Search for the cell housing the specified text and yield its (x, y) center coordinate. 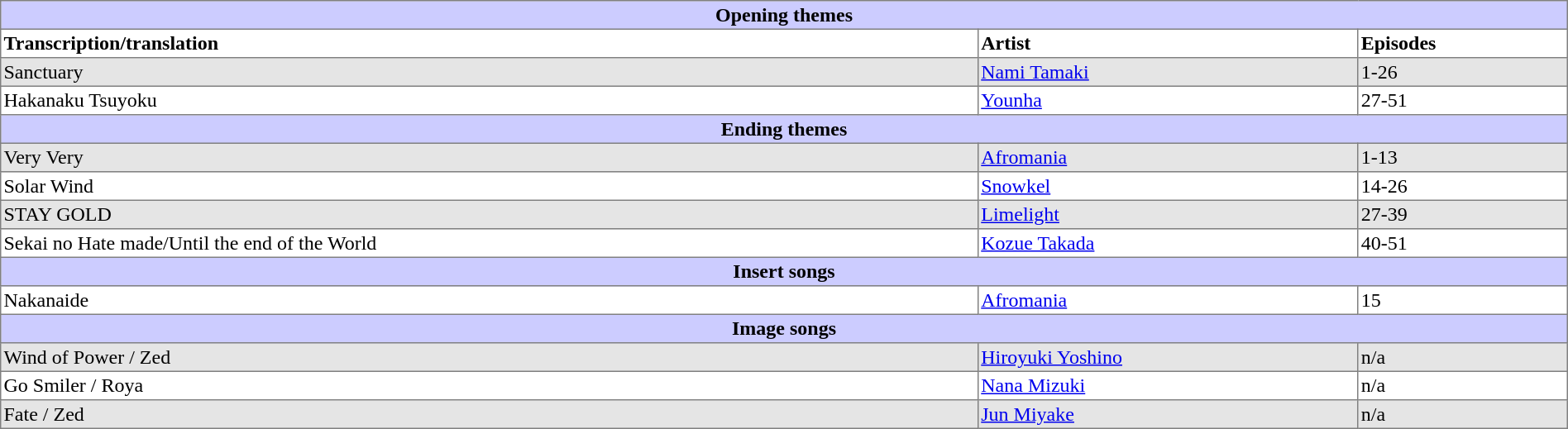
Artist (1168, 43)
Snowkel (1168, 186)
Sanctuary (490, 72)
Hakanaku Tsuyoku (490, 100)
40-51 (1462, 243)
Kozue Takada (1168, 243)
Solar Wind (490, 186)
Transcription/translation (490, 43)
Jun Miyake (1168, 414)
Limelight (1168, 214)
1-13 (1462, 157)
Nami Tamaki (1168, 72)
STAY GOLD (490, 214)
Very Very (490, 157)
Hiroyuki Yoshino (1168, 357)
Sekai no Hate made/Until the end of the World (490, 243)
Fate / Zed (490, 414)
Younha (1168, 100)
14-26 (1462, 186)
Nana Mizuki (1168, 385)
Episodes (1462, 43)
Insert songs (784, 271)
Nakanaide (490, 300)
Image songs (784, 328)
15 (1462, 300)
Wind of Power / Zed (490, 357)
Ending themes (784, 129)
Go Smiler / Roya (490, 385)
Opening themes (784, 15)
27-39 (1462, 214)
27-51 (1462, 100)
1-26 (1462, 72)
